Output the [x, y] coordinate of the center of the cell containing the given text.  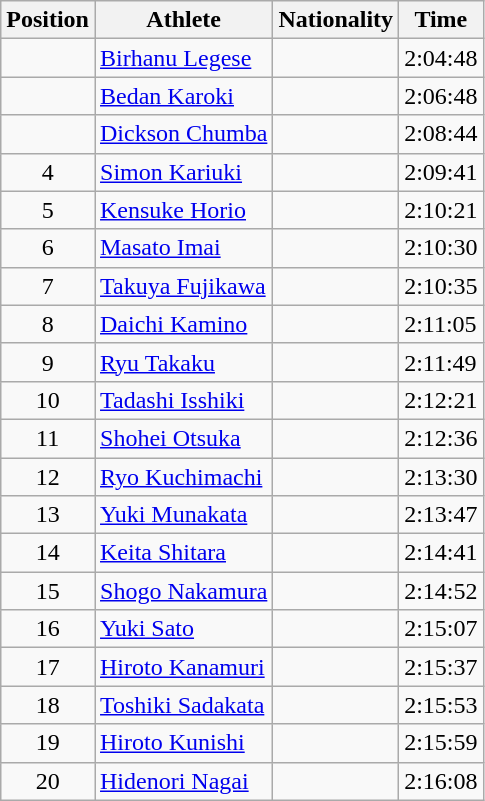
2:11:05 [441, 324]
Position [48, 20]
Shogo Nakamura [183, 591]
Ryu Takaku [183, 362]
17 [48, 667]
12 [48, 477]
2:06:48 [441, 96]
6 [48, 248]
2:10:30 [441, 248]
Shohei Otsuka [183, 438]
2:15:59 [441, 743]
2:13:30 [441, 477]
Nationality [336, 20]
18 [48, 705]
Tadashi Isshiki [183, 400]
Athlete [183, 20]
2:15:37 [441, 667]
Bedan Karoki [183, 96]
2:09:41 [441, 172]
4 [48, 172]
2:15:07 [441, 629]
Daichi Kamino [183, 324]
Time [441, 20]
2:10:35 [441, 286]
Masato Imai [183, 248]
2:04:48 [441, 58]
2:15:53 [441, 705]
Hidenori Nagai [183, 781]
Yuki Sato [183, 629]
20 [48, 781]
2:13:47 [441, 515]
2:12:36 [441, 438]
Toshiki Sadakata [183, 705]
Keita Shitara [183, 553]
7 [48, 286]
2:14:41 [441, 553]
Kensuke Horio [183, 210]
Simon Kariuki [183, 172]
15 [48, 591]
Dickson Chumba [183, 134]
Hiroto Kanamuri [183, 667]
5 [48, 210]
Birhanu Legese [183, 58]
9 [48, 362]
Ryo Kuchimachi [183, 477]
10 [48, 400]
2:16:08 [441, 781]
19 [48, 743]
Takuya Fujikawa [183, 286]
2:10:21 [441, 210]
8 [48, 324]
14 [48, 553]
2:14:52 [441, 591]
Hiroto Kunishi [183, 743]
11 [48, 438]
16 [48, 629]
Yuki Munakata [183, 515]
2:11:49 [441, 362]
2:12:21 [441, 400]
13 [48, 515]
2:08:44 [441, 134]
